Search for the cell housing the specified text and yield its (x, y) center coordinate. 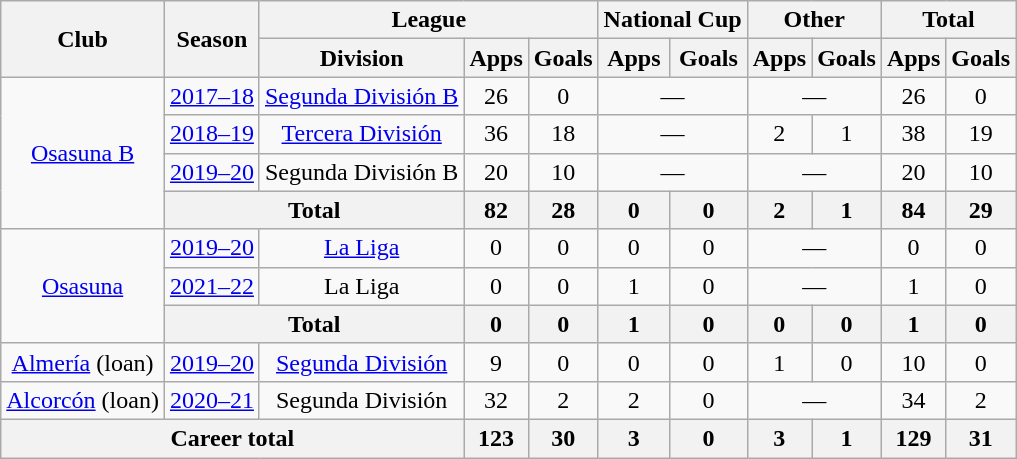
30 (563, 438)
2021–22 (212, 286)
Season (212, 39)
Almería (loan) (83, 362)
84 (913, 210)
Club (83, 39)
18 (563, 134)
34 (913, 400)
31 (981, 438)
2020–21 (212, 400)
19 (981, 134)
2018–19 (212, 134)
123 (496, 438)
9 (496, 362)
Division (361, 58)
Other (814, 20)
Tercera División (361, 134)
2017–18 (212, 96)
Osasuna B (83, 153)
82 (496, 210)
Career total (232, 438)
Alcorcón (loan) (83, 400)
Osasuna (83, 286)
129 (913, 438)
28 (563, 210)
36 (496, 134)
32 (496, 400)
League (428, 20)
29 (981, 210)
National Cup (672, 20)
38 (913, 134)
